Return (x, y) of the center of cell containing provided text 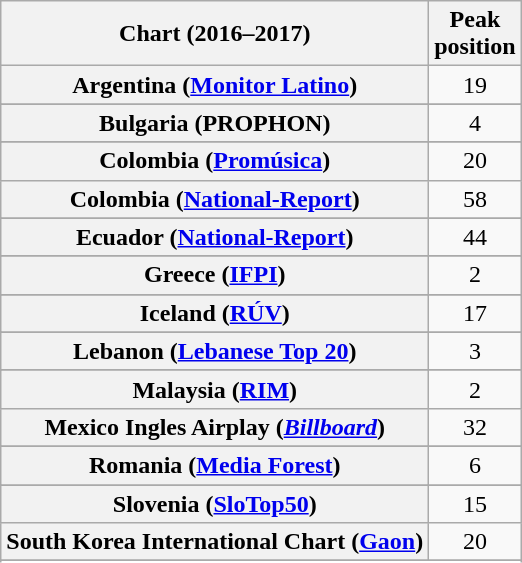
Slovenia (SloTop50) (215, 503)
Malaysia (RIM) (215, 389)
Argentina (Monitor Latino) (215, 85)
58 (475, 199)
17 (475, 313)
4 (475, 123)
Iceland (RÚV) (215, 313)
South Korea International Chart (Gaon) (215, 542)
6 (475, 465)
Mexico Ingles Airplay (Billboard) (215, 427)
Colombia (Promúsica) (215, 161)
Bulgaria (PROPHON) (215, 123)
3 (475, 351)
Lebanon (Lebanese Top 20) (215, 351)
44 (475, 237)
Romania (Media Forest) (215, 465)
Peak position (475, 34)
32 (475, 427)
Chart (2016–2017) (215, 34)
Greece (IFPI) (215, 275)
19 (475, 85)
Colombia (National-Report) (215, 199)
15 (475, 503)
Ecuador (National-Report) (215, 237)
